Pinpoint the cell where the given text exists, returning its [X, Y] midpoint coordinate. 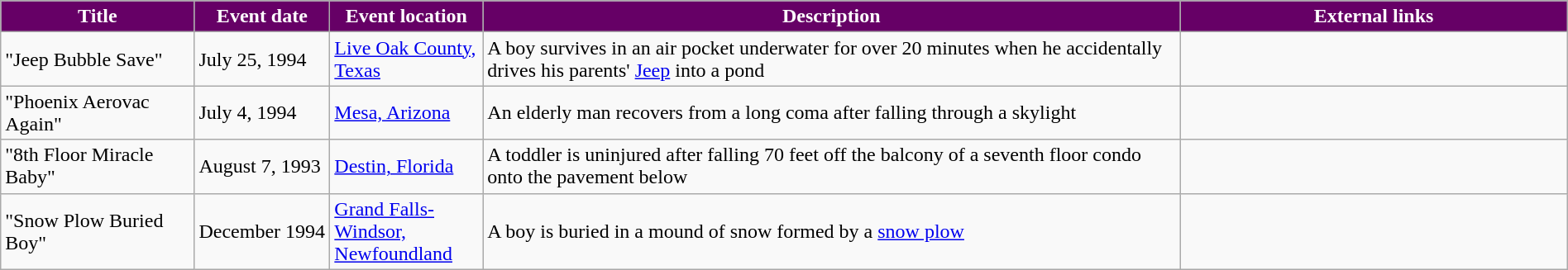
A boy is buried in a mound of snow formed by a snow plow [832, 231]
"Phoenix Aerovac Again" [98, 112]
December 1994 [262, 231]
An elderly man recovers from a long coma after falling through a skylight [832, 112]
Mesa, Arizona [407, 112]
"8th Floor Miracle Baby" [98, 167]
A toddler is uninjured after falling 70 feet off the balcony of a seventh floor condo onto the pavement below [832, 167]
Live Oak County, Texas [407, 59]
Title [98, 17]
July 25, 1994 [262, 59]
"Jeep Bubble Save" [98, 59]
Destin, Florida [407, 167]
"Snow Plow Buried Boy" [98, 231]
August 7, 1993 [262, 167]
Event location [407, 17]
Grand Falls-Windsor, Newfoundland [407, 231]
A boy survives in an air pocket underwater for over 20 minutes when he accidentally drives his parents' Jeep into a pond [832, 59]
July 4, 1994 [262, 112]
External links [1374, 17]
Description [832, 17]
Event date [262, 17]
